Capture the cell that displays the provided text and extract its [X, Y] central coordinate. 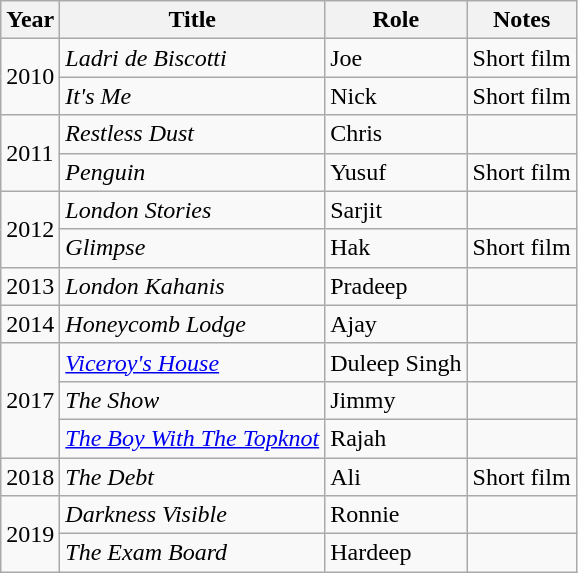
Restless Dust [192, 134]
Glimpse [192, 248]
Ajay [396, 324]
It's Me [192, 96]
The Debt [192, 477]
2012 [30, 229]
Hak [396, 248]
Ali [396, 477]
Viceroy's House [192, 362]
Ronnie [396, 515]
The Exam Board [192, 553]
The Boy With The Topknot [192, 438]
2013 [30, 286]
2017 [30, 400]
The Show [192, 400]
Yusuf [396, 172]
Chris [396, 134]
2019 [30, 534]
Notes [522, 20]
Role [396, 20]
Darkness Visible [192, 515]
Honeycomb Lodge [192, 324]
2010 [30, 77]
Title [192, 20]
2014 [30, 324]
Jimmy [396, 400]
Ladri de Biscotti [192, 58]
London Stories [192, 210]
Rajah [396, 438]
London Kahanis [192, 286]
Duleep Singh [396, 362]
Joe [396, 58]
Hardeep [396, 553]
Nick [396, 96]
Penguin [192, 172]
2011 [30, 153]
2018 [30, 477]
Year [30, 20]
Pradeep [396, 286]
Sarjit [396, 210]
